Scan for the cell matching the given text and deliver its (x, y) coordinate at center. 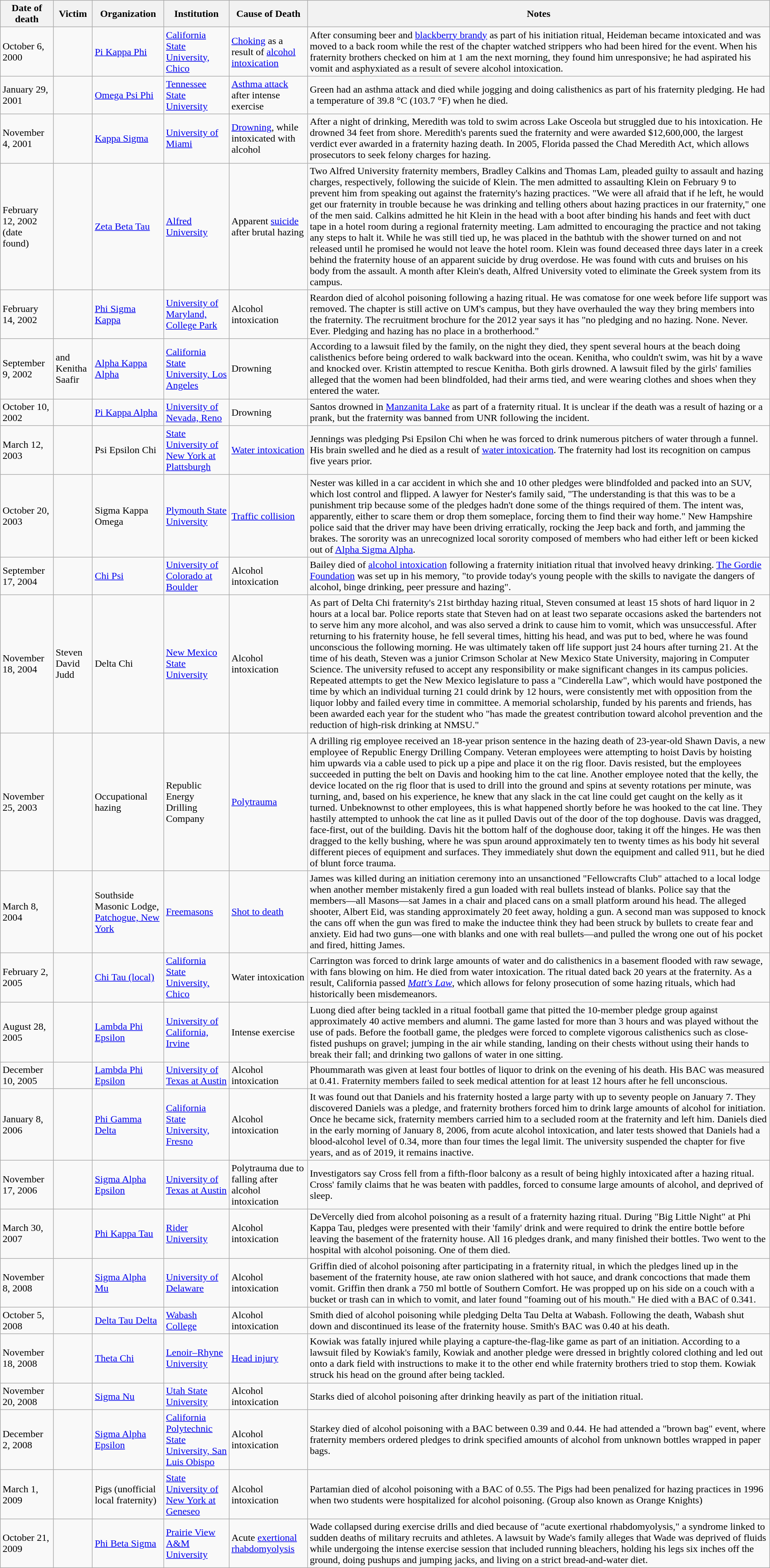
Steven David Judd (73, 663)
Psi Epsilon Chi (128, 450)
University of Miami (197, 138)
Omega Psi Phi (128, 95)
Intense exercise (268, 1032)
Victim (73, 14)
December 10, 2005 (27, 1076)
Delta Tau Delta (128, 1320)
Alfred University (197, 226)
Pi Kappa Phi (128, 52)
Apparent suicide after brutal hazing (268, 226)
University of Colorado at Boulder (197, 576)
State University of New York at Plattsburgh (197, 450)
Kappa Sigma (128, 138)
November 18, 2004 (27, 663)
December 2, 2008 (27, 1440)
Traffic collision (268, 516)
Utah State University (197, 1396)
Pigs (unofficial local fraternity) (128, 1494)
Acute exertional rhabdomyolysis (268, 1543)
California Polytechnic State University, San Luis Obispo (197, 1440)
State University of New York at Geneseo (197, 1494)
Notes (539, 14)
University of Delaware (197, 1282)
Drowning, while intoxicated with alcohol (268, 138)
Pi Kappa Alpha (128, 412)
March 8, 2004 (27, 912)
California State University, Fresno (197, 1124)
Sigma Alpha Mu (128, 1282)
Wabash College (197, 1320)
November 8, 2008 (27, 1282)
Choking as a result of alcohol intoxication (268, 52)
February 14, 2002 (27, 314)
Starks died of alcohol poisoning after drinking heavily as part of the initiation ritual. (539, 1396)
October 20, 2003 (27, 516)
Date of death (27, 14)
New Mexico State University (197, 663)
Republic Energy Drilling Company (197, 802)
and Kenitha Saafir (73, 369)
Chi Tau (local) (128, 978)
University of Maryland, College Park (197, 314)
January 8, 2006 (27, 1124)
October 6, 2000 (27, 52)
Chi Psi (128, 576)
February 2, 2005 (27, 978)
November 4, 2001 (27, 138)
University of Nevada, Reno (197, 412)
Shot to death (268, 912)
November 17, 2006 (27, 1184)
Freemasons (197, 912)
Rider University (197, 1234)
January 29, 2001 (27, 95)
September 17, 2004 (27, 576)
University of California, Irvine (197, 1032)
Head injury (268, 1358)
California State University, Los Angeles (197, 369)
Phi Kappa Tau (128, 1234)
Phi Gamma Delta (128, 1124)
November 20, 2008 (27, 1396)
Sigma Nu (128, 1396)
Institution (197, 14)
Phi Sigma Kappa (128, 314)
Plymouth State University (197, 516)
Phi Beta Sigma (128, 1543)
November 25, 2003 (27, 802)
Occupational hazing (128, 802)
Theta Chi (128, 1358)
Tennessee State University (197, 95)
Cause of Death (268, 14)
March 30, 2007 (27, 1234)
November 18, 2008 (27, 1358)
October 5, 2008 (27, 1320)
Zeta Beta Tau (128, 226)
Organization (128, 14)
Asthma attack after intense exercise (268, 95)
Lenoir–Rhyne University (197, 1358)
Prairie View A&M University (197, 1543)
Southside Masonic Lodge, Patchogue, New York (128, 912)
Alpha Kappa Alpha (128, 369)
March 1, 2009 (27, 1494)
Polytrauma due to falling after alcohol intoxication (268, 1184)
March 12, 2003 (27, 450)
Sigma Kappa Omega (128, 516)
Polytrauma (268, 802)
October 21, 2009 (27, 1543)
February 12, 2002 (date found) (27, 226)
October 10, 2002 (27, 412)
Delta Chi (128, 663)
August 28, 2005 (27, 1032)
September 9, 2002 (27, 369)
